Pinpoint the cell where the given text exists, returning its (x, y) midpoint coordinate. 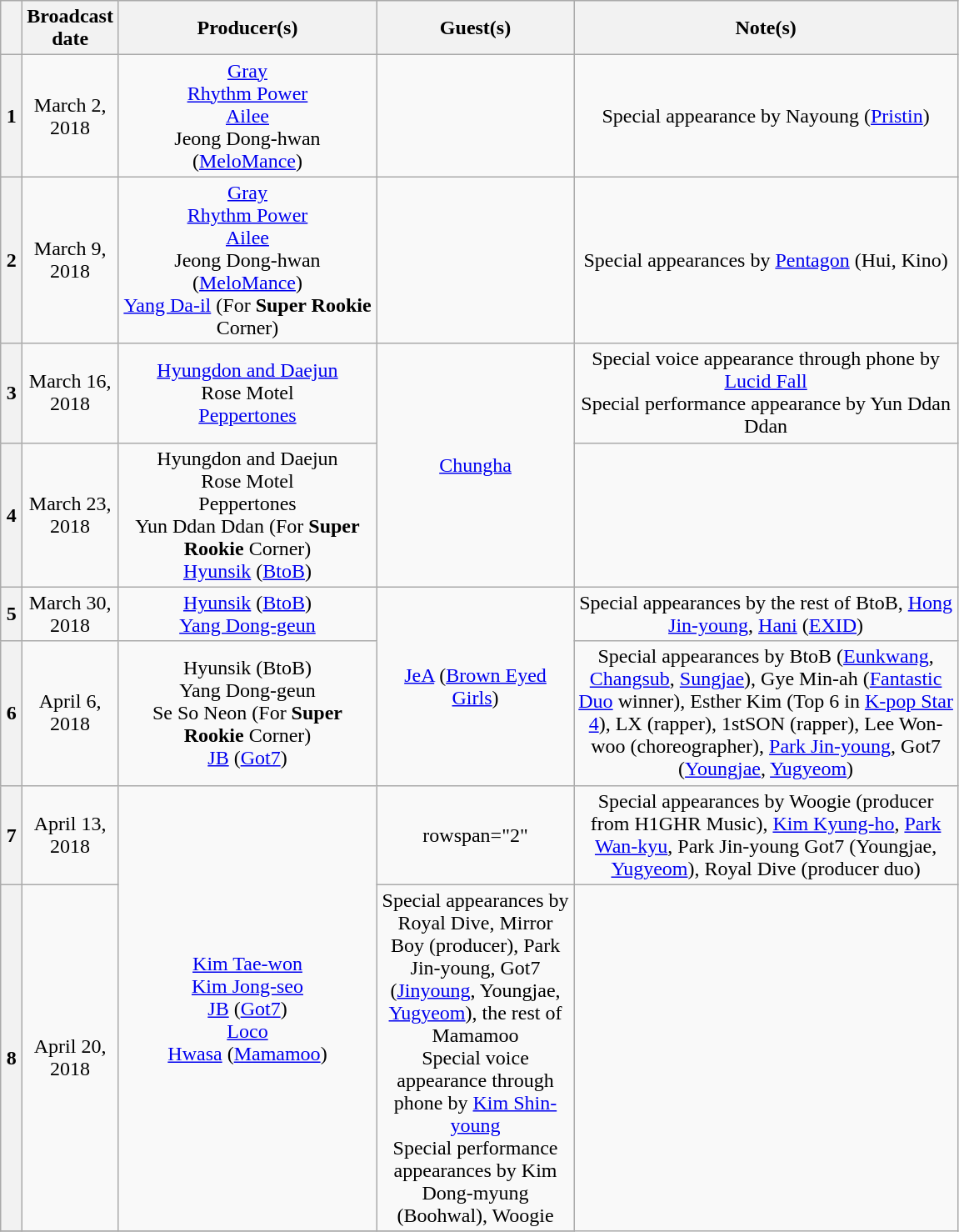
Kim Tae-wonKim Jong-seoJB (Got7)LocoHwasa (Mamamoo) (247, 1009)
Special appearance by Nayoung (Pristin) (767, 116)
Broadcast date (70, 28)
Special appearances by the rest of BtoB, Hong Jin-young, Hani (EXID) (767, 613)
Hyunsik (BtoB)Yang Dong-geunSe So Neon (For Super Rookie Corner)JB (Got7) (247, 714)
Producer(s) (247, 28)
GrayRhythm PowerAileeJeong Dong-hwan (MeloMance)Yang Da-il (For Super Rookie Corner) (247, 260)
7 (12, 835)
Note(s) (767, 28)
March 2, 2018 (70, 116)
5 (12, 613)
Hyunsik (BtoB)Yang Dong-geun (247, 613)
6 (12, 714)
JeA (Brown Eyed Girls) (476, 686)
rowspan="2" (476, 835)
Special appearances by Pentagon (Hui, Kino) (767, 260)
April 6, 2018 (70, 714)
Guest(s) (476, 28)
Hyungdon and DaejunRose MotelPeppertones (247, 393)
March 16, 2018 (70, 393)
Chungha (476, 465)
March 23, 2018 (70, 515)
March 30, 2018 (70, 613)
8 (12, 1058)
2 (12, 260)
April 20, 2018 (70, 1058)
Special voice appearance through phone by Lucid FallSpecial performance appearance by Yun Ddan Ddan (767, 393)
4 (12, 515)
1 (12, 116)
Hyungdon and DaejunRose MotelPeppertonesYun Ddan Ddan (For Super Rookie Corner)Hyunsik (BtoB) (247, 515)
March 9, 2018 (70, 260)
April 13, 2018 (70, 835)
3 (12, 393)
GrayRhythm PowerAileeJeong Dong-hwan (MeloMance) (247, 116)
